Determine the (X, Y) coordinate at the center of the cell enclosing the given text.  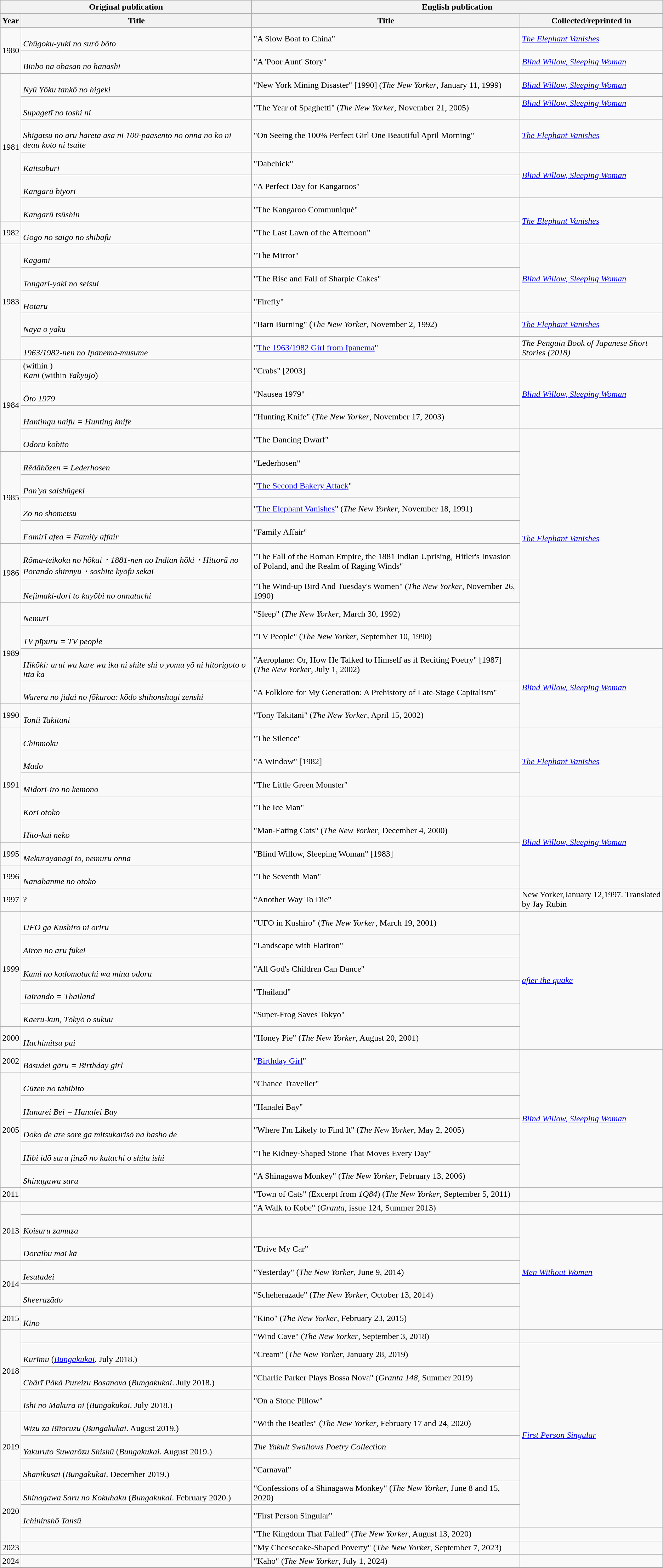
Tonii Takitani (137, 716)
"A Window" [1982] (386, 762)
"A Walk to Kobe" (Granta, issue 124, Summer 2013) (386, 1208)
"All God's Children Can Dance" (386, 968)
Pan'ya saishūgeki (137, 486)
2024 (11, 1561)
Original publication (126, 7)
Kangarū tsūshin (137, 210)
"A 'Poor Aunt' Story" (386, 62)
"Family Affair" (386, 532)
"Wind Cave" (The New Yorker, September 3, 2018) (386, 1336)
"Hunting Knife" (The New Yorker, November 17, 2003) (386, 417)
1986 (11, 573)
UFO ga Kushiro ni oriru (137, 922)
Hotaru (137, 302)
"A Perfect Day for Kangaroos" (386, 186)
"Drive My Car" (386, 1249)
"The Kidney-Shaped Stone That Moves Every Day" (386, 1153)
Collected/reprinted in (591, 21)
"The Little Green Monster" (386, 784)
"The Seventh Man" (386, 876)
Yakuruto Suwarōzu Shishū (Bungakukai. August 2019.) (137, 1447)
Kagami (137, 256)
Supagetī no toshi ni (137, 108)
"Lederhosen" (386, 463)
Kaeru-kun, Tōkyō o sukuu (137, 1014)
Nemuri (137, 614)
"Chance Traveller" (386, 1084)
Gūzen no tabibito (137, 1084)
after the quake (591, 980)
"The Dancing Dwarf" (386, 440)
English publication (458, 7)
"The Kingdom That Failed" (The New Yorker, August 13, 2020) (386, 1534)
Mekurayanagi to, nemuru onna (137, 854)
"A Slow Boat to China" (386, 39)
"Honey Pie" (The New Yorker, August 20, 2001) (386, 1038)
2023 (11, 1547)
"Kaho" (The New Yorker, July 1, 2024) (386, 1561)
Hibi idō suru jinzō no katachi o shita ishi (137, 1153)
Kaitsuburi (137, 164)
"The Last Lawn of the Afternoon" (386, 232)
1996 (11, 876)
"UFO in Kushiro" (The New Yorker, March 19, 2001) (386, 922)
1985 (11, 497)
"Yesterday" (The New Yorker, June 9, 2014) (386, 1272)
"Charlie Parker Plays Bossa Nova" (Granta 148, Summer 2019) (386, 1378)
"With the Beatles" (The New Yorker, February 17 and 24, 2020) (386, 1424)
Iesutadei (137, 1272)
Men Without Women (591, 1272)
Kōri otoko (137, 808)
"Cream" (The New Yorker, January 28, 2019) (386, 1354)
Rōma-teikoku no hōkai・1881-nen no Indian hōki・Hittorā no Pōrando shinnyū・soshite kyōfū sekai (137, 561)
“Another Way To Die” (386, 900)
"A Folklore for My Generation: A Prehistory of Late-Stage Capitalism" (386, 692)
"The Second Bakery Attack" (386, 486)
"Blind Willow, Sleeping Woman" [1983] (386, 854)
Kangarū biyori (137, 186)
2015 (11, 1318)
"On Seeing the 100% Perfect Girl One Beautiful April Morning" (386, 136)
1997 (11, 900)
The Yakult Swallows Poetry Collection (386, 1447)
"On a Stone Pillow" (386, 1401)
Chārī Pākā Pureizu Bosanova (Bungakukai. July 2018.) (137, 1378)
"Hanalei Bay" (386, 1107)
"The Silence" (386, 738)
Kurīmu (Bungakukai. July 2018.) (137, 1354)
"The Kangaroo Communiqué" (386, 210)
2013 (11, 1231)
"Dabchick" (386, 164)
Nejimaki-dori to kayōbi no onnatachi (137, 590)
Warera no jidai no fōkuroa: kōdo shihonshugi zenshi (137, 692)
"Sleep" (The New Yorker, March 30, 1992) (386, 614)
"The Rise and Fall of Sharpie Cakes" (386, 278)
Nyū Yōku tankō no higeki (137, 85)
1963/1982-nen no Ipanema-musume (137, 348)
"Aeroplane: Or, How He Talked to Himself as if Reciting Poetry" [1987] (The New Yorker, July 1, 2002) (386, 665)
"New York Mining Disaster" [1990] (The New Yorker, January 11, 1999) (386, 85)
Kino (137, 1318)
Ishi no Makura ni (Bungakukai. July 2018.) (137, 1401)
"The Year of Spaghetti" (The New Yorker, November 21, 2005) (386, 108)
2005 (11, 1130)
1991 (11, 784)
"The Mirror" (386, 256)
"The 1963/1982 Girl from Ipanema" (386, 348)
Bāsudei gāru = Birthday girl (137, 1061)
Mado (137, 762)
Ōto 1979 (137, 394)
? (137, 900)
1983 (11, 302)
Hachimitsu pai (137, 1038)
"Where I'm Likely to Find It" (The New Yorker, May 2, 2005) (386, 1130)
Gogo no saigo no shibafu (137, 232)
Chinmoku (137, 738)
2014 (11, 1283)
1999 (11, 968)
"The Elephant Vanishes" (The New Yorker, November 18, 1991) (386, 509)
Shanikusai (Bungakukai. December 2019.) (137, 1470)
"The Ice Man" (386, 808)
New Yorker,January 12,1997. Translated by Jay Rubin (591, 900)
"Crabs" [2003] (386, 371)
"TV People" (The New Yorker, September 10, 1990) (386, 636)
Kami no kodomotachi wa mina odoru (137, 968)
"The Wind-up Bird And Tuesday's Women" (The New Yorker, November 26, 1990) (386, 590)
Nanabanme no otoko (137, 876)
Famirī afea = Family affair (137, 532)
"Scheherazade" (The New Yorker, October 13, 2014) (386, 1295)
2011 (11, 1194)
Binbō na obasan no hanashi (137, 62)
TV pīpuru = TV people (137, 636)
1981 (11, 147)
Odoru kobito (137, 440)
Tongari-yaki no seisui (137, 278)
Sheerazādo (137, 1295)
Naya o yaku (137, 325)
"Nausea 1979" (386, 394)
2000 (11, 1038)
"The Fall of the Roman Empire, the 1881 Indian Uprising, Hitler's Invasion of Poland, and the Realm of Raging Winds" (386, 561)
"Town of Cats" (Excerpt from 1Q84) (The New Yorker, September 5, 2011) (386, 1194)
"First Person Singular" (386, 1516)
Airon no aru fūkei (137, 946)
Zō no shōmetsu (137, 509)
Koisuru zamuza (137, 1226)
"My Cheesecake-Shaped Poverty" (The New Yorker, September 7, 2023) (386, 1547)
2018 (11, 1370)
Chūgoku-yuki no surō bōto (137, 39)
1980 (11, 50)
"Thailand" (386, 992)
Midori-iro no kemono (137, 784)
Hikōki: arui wa kare wa ika ni shite shi o yomu yō ni hitorigoto o itta ka (137, 665)
"Barn Burning" (The New Yorker, November 2, 1992) (386, 325)
Shigatsu no aru hareta asa ni 100-paasento no onna no ko ni deau koto ni tsuite (137, 136)
1989 (11, 653)
1982 (11, 232)
2002 (11, 1061)
2019 (11, 1447)
"Firefly" (386, 302)
Wizu za Bītoruzu (Bungakukai. August 2019.) (137, 1424)
"Tony Takitani" (The New Yorker, April 15, 2002) (386, 716)
Shinagawa Saru no Kokuhaku (Bungakukai. February 2020.) (137, 1493)
Tairando = Thailand (137, 992)
Year (11, 21)
(within )Kani (within Yakyūjō) (137, 371)
Ichininshō Tansū (137, 1516)
Shinagawa saru (137, 1176)
The Penguin Book of Japanese Short Stories (2018) (591, 348)
"Landscape with Flatiron" (386, 946)
"Kino" (The New Yorker, February 23, 2015) (386, 1318)
Rēdāhōzen = Lederhosen (137, 463)
Hanarei Bei = Hanalei Bay (137, 1107)
"Birthday Girl" (386, 1061)
"Confessions of a Shinagawa Monkey" (The New Yorker, June 8 and 15, 2020) (386, 1493)
Hito-kui neko (137, 830)
1984 (11, 405)
Doraibu mai kā (137, 1249)
"Carnaval" (386, 1470)
"Super-Frog Saves Tokyo" (386, 1014)
1990 (11, 716)
"Man-Eating Cats" (The New Yorker, December 4, 2000) (386, 830)
Hantingu naifu = Hunting knife (137, 417)
Doko de are sore ga mitsukarisō na basho de (137, 1130)
2020 (11, 1511)
"A Shinagawa Monkey" (The New Yorker, February 13, 2006) (386, 1176)
1995 (11, 854)
First Person Singular (591, 1435)
